From the cell containing the given text, extract its center point as [x, y] coordinate. 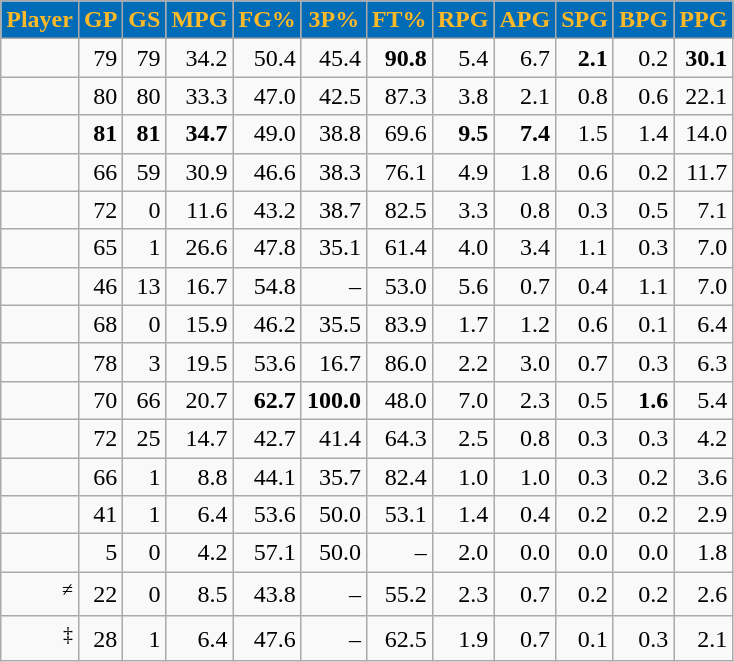
20.7 [200, 400]
30.1 [704, 58]
FT% [399, 20]
62.7 [267, 400]
35.5 [334, 324]
GP [100, 20]
BPG [643, 20]
3.4 [525, 248]
3.8 [463, 96]
30.9 [200, 172]
55.2 [399, 594]
35.7 [334, 477]
42.5 [334, 96]
69.6 [399, 134]
5 [100, 553]
9.5 [463, 134]
8.5 [200, 594]
4.0 [463, 248]
86.0 [399, 362]
RPG [463, 20]
APG [525, 20]
1.2 [525, 324]
43.8 [267, 594]
59 [144, 172]
Player [40, 20]
41 [100, 515]
65 [100, 248]
48.0 [399, 400]
FG% [267, 20]
1.7 [463, 324]
47.6 [267, 638]
25 [144, 438]
14.0 [704, 134]
26.6 [200, 248]
38.8 [334, 134]
50.4 [267, 58]
2.2 [463, 362]
34.2 [200, 58]
44.1 [267, 477]
4.9 [463, 172]
82.5 [399, 210]
11.6 [200, 210]
45.4 [334, 58]
53.0 [399, 286]
19.5 [200, 362]
7.1 [704, 210]
35.1 [334, 248]
2.6 [704, 594]
83.9 [399, 324]
78 [100, 362]
53.1 [399, 515]
28 [100, 638]
7.4 [525, 134]
100.0 [334, 400]
46.2 [267, 324]
3.3 [463, 210]
38.7 [334, 210]
87.3 [399, 96]
2.5 [463, 438]
11.7 [704, 172]
90.8 [399, 58]
8.8 [200, 477]
22 [100, 594]
‡ [40, 638]
47.8 [267, 248]
42.7 [267, 438]
1.6 [643, 400]
61.4 [399, 248]
54.8 [267, 286]
3P% [334, 20]
82.4 [399, 477]
2.0 [463, 553]
3 [144, 362]
47.0 [267, 96]
13 [144, 286]
22.1 [704, 96]
MPG [200, 20]
3.6 [704, 477]
41.4 [334, 438]
15.9 [200, 324]
3.0 [525, 362]
14.7 [200, 438]
33.3 [200, 96]
2.9 [704, 515]
46.6 [267, 172]
≠ [40, 594]
34.7 [200, 134]
64.3 [399, 438]
6.3 [704, 362]
49.0 [267, 134]
38.3 [334, 172]
SPG [585, 20]
5.6 [463, 286]
62.5 [399, 638]
1.5 [585, 134]
6.7 [525, 58]
PPG [704, 20]
46 [100, 286]
76.1 [399, 172]
GS [144, 20]
68 [100, 324]
1.9 [463, 638]
43.2 [267, 210]
70 [100, 400]
57.1 [267, 553]
